For the text-containing cell, return its midpoint in (x, y) coordinate format. 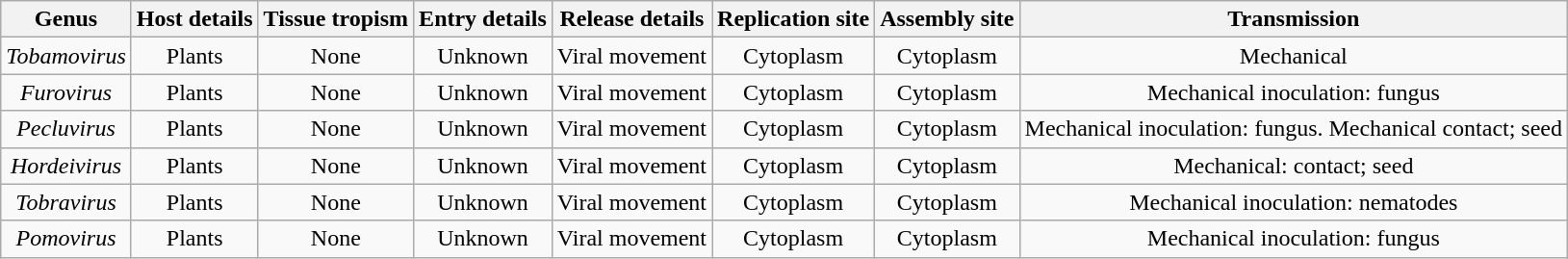
Genus (66, 19)
Mechanical inoculation: nematodes (1294, 202)
Mechanical (1294, 56)
Pecluvirus (66, 129)
Tobamovirus (66, 56)
Tobravirus (66, 202)
Entry details (483, 19)
Mechanical inoculation: fungus. Mechanical contact; seed (1294, 129)
Mechanical: contact; seed (1294, 166)
Hordeivirus (66, 166)
Host details (194, 19)
Pomovirus (66, 239)
Replication site (793, 19)
Assembly site (947, 19)
Transmission (1294, 19)
Furovirus (66, 92)
Release details (631, 19)
Tissue tropism (336, 19)
